Pinpoint the cell where the given text exists, returning its (X, Y) midpoint coordinate. 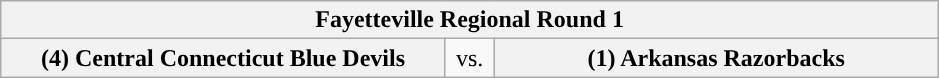
(1) Arkansas Razorbacks (716, 58)
vs. (470, 58)
Fayetteville Regional Round 1 (470, 20)
(4) Central Connecticut Blue Devils (224, 58)
